From the cell containing the given text, extract its center point as (X, Y) coordinate. 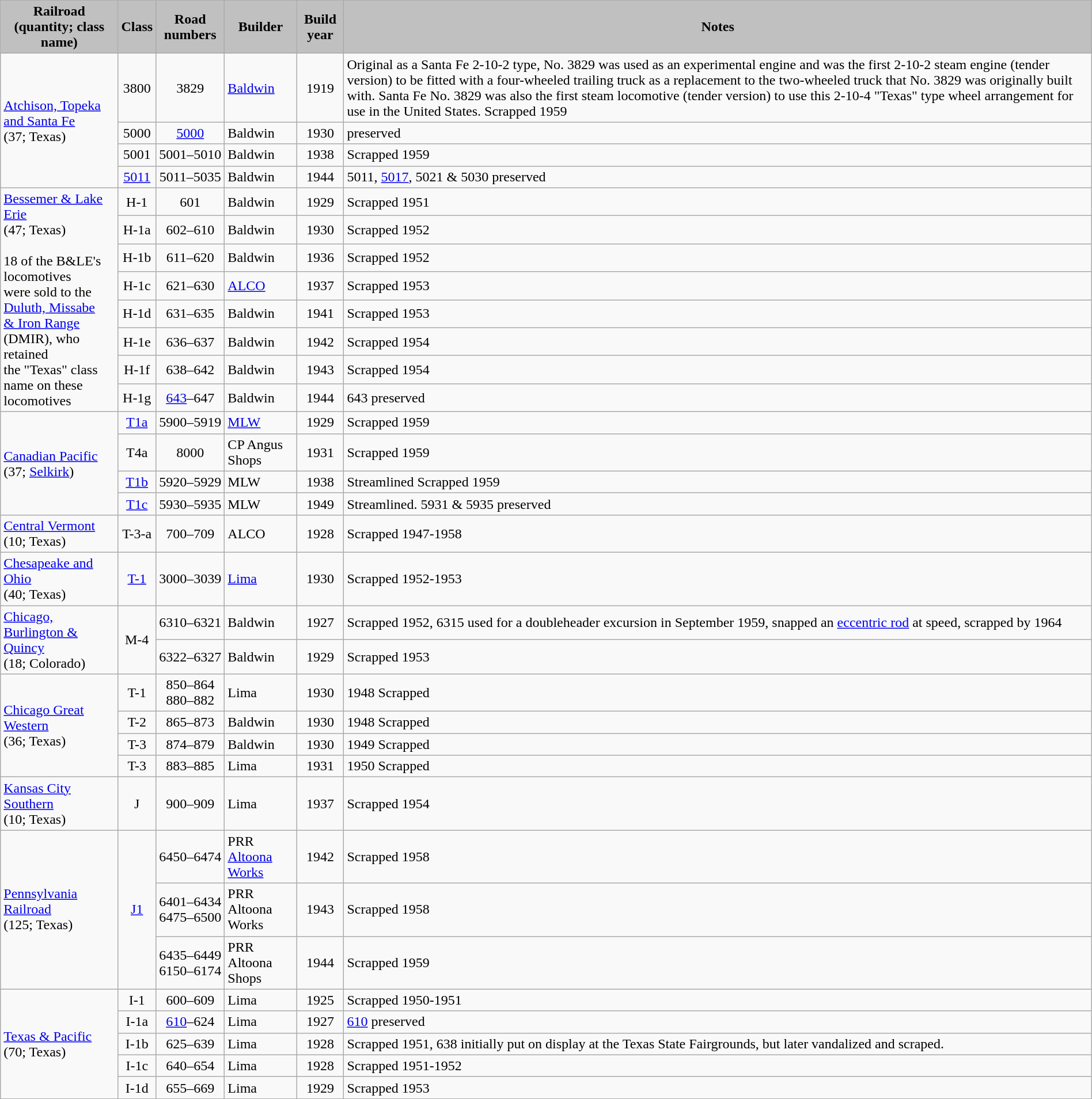
1949 Scrapped (718, 744)
H-1g (137, 397)
Streamlined. 5931 & 5935 preserved (718, 504)
6322–6327 (190, 657)
H-1c (137, 286)
Scrapped 1951-1952 (718, 1066)
T-2 (137, 722)
H-1a (137, 230)
700–709 (190, 533)
5930–5935 (190, 504)
621–630 (190, 286)
Road numbers (190, 27)
900–909 (190, 804)
I-1a (137, 1022)
865–873 (190, 722)
I-1 (137, 1000)
Texas & Pacific(70; Texas) (59, 1044)
H-1 (137, 201)
Scrapped 1951, 638 initially put on display at the Texas State Fairgrounds, but later vandalized and scraped. (718, 1044)
1950 Scrapped (718, 766)
Railroad (quantity; class name) (59, 27)
5011 (137, 177)
640–654 (190, 1066)
Scrapped 1950-1951 (718, 1000)
Chicago, Burlington & Quincy(18; Colorado) (59, 640)
6310–6321 (190, 623)
Atchison, Topeka and Santa Fe(37; Texas) (59, 121)
preserved (718, 133)
643–647 (190, 397)
Scrapped 1951 (718, 201)
625–639 (190, 1044)
874–879 (190, 744)
CP Angus Shops (260, 452)
1941 (320, 314)
H-1f (137, 370)
5011–5035 (190, 177)
6435–64496150–6174 (190, 963)
1919 (320, 88)
5920–5929 (190, 482)
610 preserved (718, 1022)
I-1d (137, 1087)
H-1b (137, 258)
I-1c (137, 1066)
610–624 (190, 1022)
Build year (320, 27)
Scrapped 1952, 6315 used for a doubleheader excursion in September 1959, snapped an eccentric rod at speed, scrapped by 1964 (718, 623)
J1 (137, 910)
Notes (718, 27)
850–864880–882 (190, 693)
655–669 (190, 1087)
636–637 (190, 342)
Builder (260, 27)
6450–6474 (190, 857)
1949 (320, 504)
T1c (137, 504)
5001–5010 (190, 155)
631–635 (190, 314)
Class (137, 27)
I-1b (137, 1044)
Chesapeake and Ohio(40; Texas) (59, 579)
643 preserved (718, 397)
638–642 (190, 370)
5001 (137, 155)
J (137, 804)
1936 (320, 258)
T1a (137, 423)
T-3-a (137, 533)
600–609 (190, 1000)
601 (190, 201)
Chicago Great Western(36; Texas) (59, 725)
Scrapped 1952-1953 (718, 579)
Central Vermont(10; Texas) (59, 533)
3000–3039 (190, 579)
3829 (190, 88)
611–620 (190, 258)
Scrapped 1947-1958 (718, 533)
5011, 5017, 5021 & 5030 preserved (718, 177)
Canadian Pacific(37; Selkirk) (59, 463)
8000 (190, 452)
5900–5919 (190, 423)
1925 (320, 1000)
883–885 (190, 766)
PRR Altoona Shops (260, 963)
6401–64346475–6500 (190, 910)
T1b (137, 482)
H-1e (137, 342)
Kansas City Southern(10; Texas) (59, 804)
3800 (137, 88)
Streamlined Scrapped 1959 (718, 482)
602–610 (190, 230)
H-1d (137, 314)
Pennsylvania Railroad(125; Texas) (59, 910)
T4a (137, 452)
M-4 (137, 640)
